Search for the cell housing the specified text and yield its (X, Y) center coordinate. 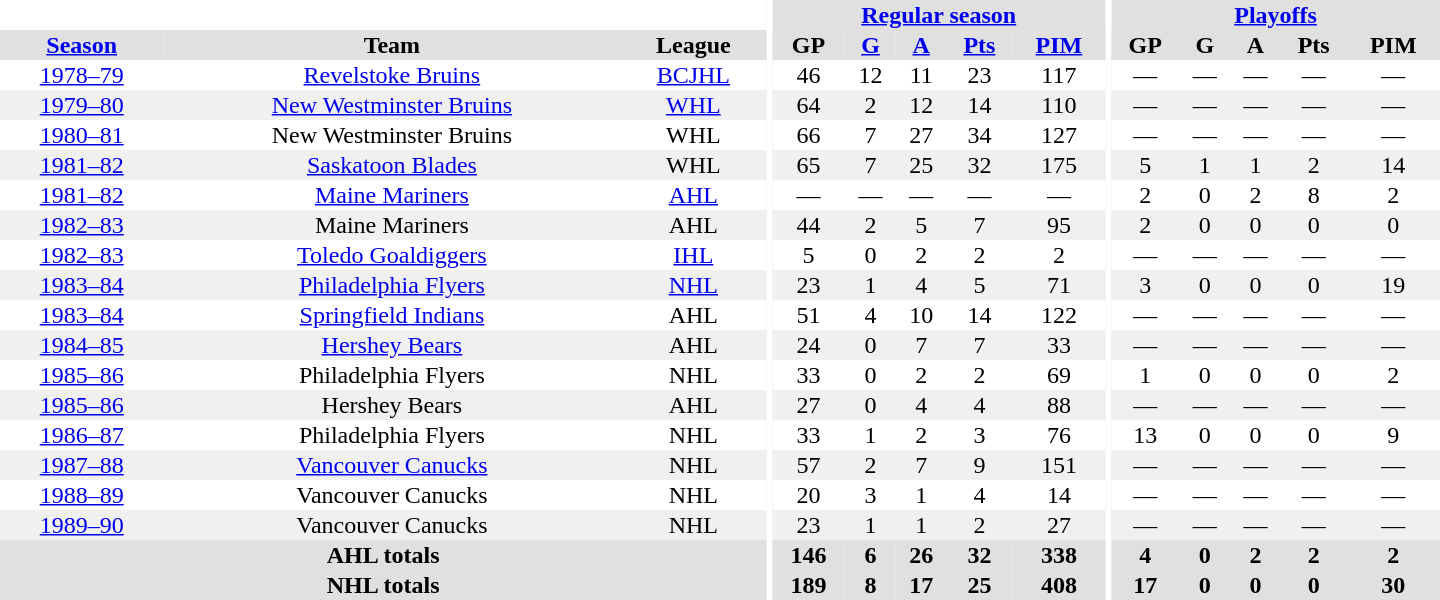
1980–81 (82, 135)
Playoffs (1276, 15)
10 (922, 315)
13 (1145, 435)
1989–90 (82, 525)
95 (1058, 225)
1979–80 (82, 105)
64 (808, 105)
Team (392, 45)
24 (808, 345)
30 (1394, 585)
11 (922, 75)
65 (808, 165)
Springfield Indians (392, 315)
1984–85 (82, 345)
34 (980, 135)
122 (1058, 315)
110 (1058, 105)
1978–79 (82, 75)
66 (808, 135)
189 (808, 585)
69 (1058, 375)
1987–88 (82, 465)
127 (1058, 135)
26 (922, 555)
BCJHL (693, 75)
57 (808, 465)
Saskatoon Blades (392, 165)
League (693, 45)
1988–89 (82, 495)
44 (808, 225)
19 (1394, 285)
408 (1058, 585)
Toledo Goaldiggers (392, 255)
51 (808, 315)
71 (1058, 285)
Regular season (939, 15)
46 (808, 75)
6 (870, 555)
146 (808, 555)
NHL totals (383, 585)
117 (1058, 75)
338 (1058, 555)
AHL totals (383, 555)
175 (1058, 165)
76 (1058, 435)
88 (1058, 405)
Revelstoke Bruins (392, 75)
20 (808, 495)
151 (1058, 465)
1986–87 (82, 435)
Season (82, 45)
IHL (693, 255)
